Detect which cell encompasses the target text, then output its [X, Y] center coordinate. 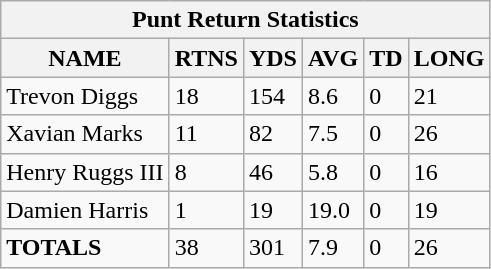
Xavian Marks [85, 134]
Damien Harris [85, 210]
5.8 [332, 172]
8.6 [332, 96]
RTNS [206, 58]
38 [206, 248]
8 [206, 172]
YDS [272, 58]
1 [206, 210]
AVG [332, 58]
7.5 [332, 134]
TD [386, 58]
16 [449, 172]
18 [206, 96]
NAME [85, 58]
154 [272, 96]
19.0 [332, 210]
82 [272, 134]
TOTALS [85, 248]
301 [272, 248]
Trevon Diggs [85, 96]
LONG [449, 58]
46 [272, 172]
21 [449, 96]
7.9 [332, 248]
Punt Return Statistics [246, 20]
Henry Ruggs III [85, 172]
11 [206, 134]
